Return [x, y] of the center of cell containing provided text 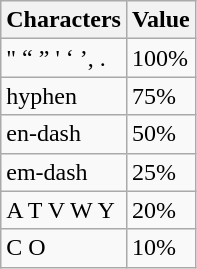
25% [160, 172]
en-dash [64, 134]
75% [160, 96]
20% [160, 210]
10% [160, 248]
A T V W Y [64, 210]
100% [160, 58]
50% [160, 134]
Value [160, 20]
hyphen [64, 96]
" “ ” ' ‘ ’, . [64, 58]
C O [64, 248]
em-dash [64, 172]
Characters [64, 20]
